From the cell containing the given text, extract its center point as (X, Y) coordinate. 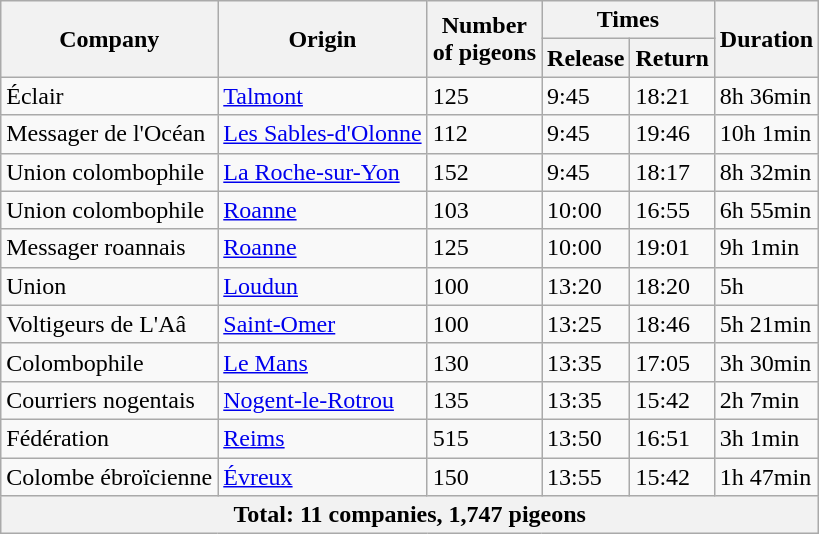
8h 36min (766, 96)
Numberof pigeons (484, 39)
Talmont (322, 96)
Company (110, 39)
Le Mans (322, 362)
Times (628, 20)
16:51 (672, 438)
Évreux (322, 477)
Total: 11 companies, 1,747 pigeons (410, 515)
19:01 (672, 248)
Reims (322, 438)
130 (484, 362)
9h 1min (766, 248)
Union (110, 286)
16:55 (672, 210)
112 (484, 134)
19:46 (672, 134)
Voltigeurs de L'Aâ (110, 324)
3h 30min (766, 362)
135 (484, 400)
5h (766, 286)
Colombophile (110, 362)
5h 21min (766, 324)
13:55 (586, 477)
8h 32min (766, 172)
Return (672, 58)
Duration (766, 39)
2h 7min (766, 400)
6h 55min (766, 210)
18:20 (672, 286)
18:21 (672, 96)
13:25 (586, 324)
13:20 (586, 286)
Origin (322, 39)
152 (484, 172)
150 (484, 477)
103 (484, 210)
Fédération (110, 438)
17:05 (672, 362)
13:50 (586, 438)
1h 47min (766, 477)
Messager de l'Océan (110, 134)
Loudun (322, 286)
10h 1min (766, 134)
18:46 (672, 324)
Courriers nogentais (110, 400)
Messager roannais (110, 248)
515 (484, 438)
Nogent-le-Rotrou (322, 400)
Release (586, 58)
Saint-Omer (322, 324)
3h 1min (766, 438)
La Roche-sur-Yon (322, 172)
Les Sables-d'Olonne (322, 134)
18:17 (672, 172)
Colombe ébroïcienne (110, 477)
Éclair (110, 96)
